Identify which cell holds the provided text, then report its (x, y) central coordinate. 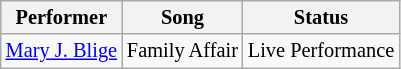
Family Affair (182, 51)
Performer (62, 17)
Song (182, 17)
Mary J. Blige (62, 51)
Status (321, 17)
Live Performance (321, 51)
